Identify which cell holds the provided text, then report its [X, Y] central coordinate. 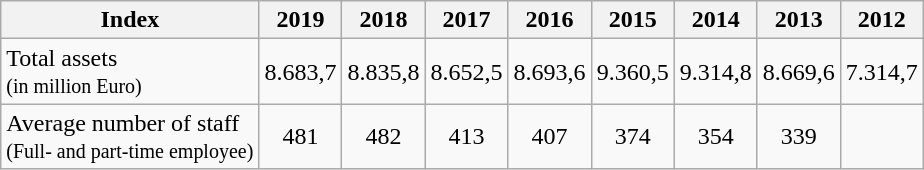
2017 [466, 20]
482 [384, 136]
2012 [882, 20]
8.835,8 [384, 72]
2013 [798, 20]
Average number of staff(Full- and part-time employee) [130, 136]
481 [300, 136]
407 [550, 136]
413 [466, 136]
2014 [716, 20]
8.693,6 [550, 72]
8.669,6 [798, 72]
Total assets(in million Euro) [130, 72]
8.652,5 [466, 72]
Index [130, 20]
9.360,5 [632, 72]
339 [798, 136]
9.314,8 [716, 72]
2015 [632, 20]
354 [716, 136]
374 [632, 136]
2016 [550, 20]
7.314,7 [882, 72]
2019 [300, 20]
2018 [384, 20]
8.683,7 [300, 72]
